Detect which cell encompasses the target text, then output its [X, Y] center coordinate. 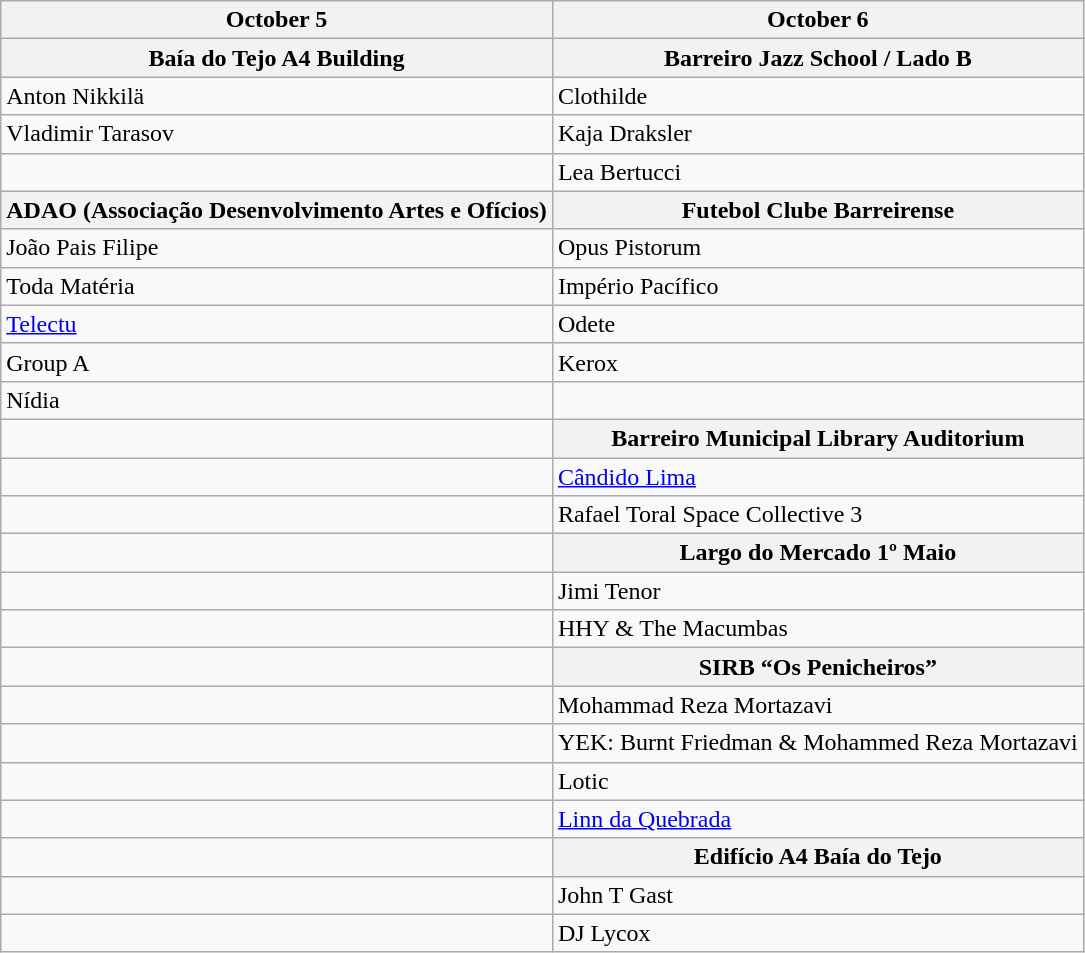
Nídia [277, 400]
ADAO (Associação Desenvolvimento Artes e Ofícios) [277, 210]
John T Gast [818, 895]
YEK: Burnt Friedman & Mohammed Reza Mortazavi [818, 743]
Telectu [277, 324]
Jimi Tenor [818, 591]
Linn da Quebrada [818, 819]
Mohammad Reza Mortazavi [818, 705]
Lea Bertucci [818, 172]
Clothilde [818, 96]
DJ Lycox [818, 933]
Odete [818, 324]
Cândido Lima [818, 477]
Vladimir Tarasov [277, 134]
Futebol Clube Barreirense [818, 210]
HHY & The Macumbas [818, 629]
Largo do Mercado 1º Maio [818, 553]
Opus Pistorum [818, 248]
Kaja Draksler [818, 134]
October 6 [818, 20]
Anton Nikkilä [277, 96]
SIRB “Os Penicheiros” [818, 667]
Barreiro Municipal Library Auditorium [818, 438]
João Pais Filipe [277, 248]
Baía do Tejo A4 Building [277, 58]
Group A [277, 362]
Edifício A4 Baía do Tejo [818, 857]
Kerox [818, 362]
Toda Matéria [277, 286]
Império Pacífico [818, 286]
Barreiro Jazz School / Lado B [818, 58]
Rafael Toral Space Collective 3 [818, 515]
October 5 [277, 20]
Lotic [818, 781]
